Capture the cell that displays the provided text and extract its (X, Y) central coordinate. 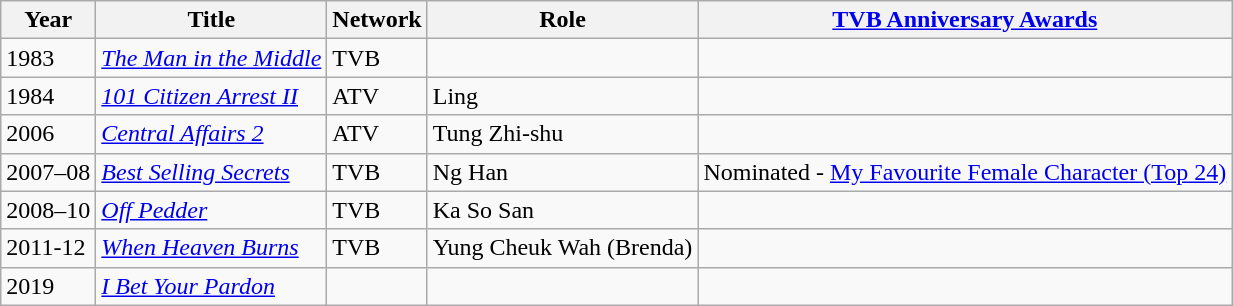
Ka So San (562, 210)
Central Affairs 2 (212, 134)
Network (377, 20)
2011-12 (48, 248)
2019 (48, 286)
TVB Anniversary Awards (965, 20)
When Heaven Burns (212, 248)
I Bet Your Pardon (212, 286)
Year (48, 20)
The Man in the Middle (212, 58)
Ng Han (562, 172)
101 Citizen Arrest II (212, 96)
2006 (48, 134)
Yung Cheuk Wah (Brenda) (562, 248)
2007–08 (48, 172)
1983 (48, 58)
1984 (48, 96)
Nominated - My Favourite Female Character (Top 24) (965, 172)
Role (562, 20)
Off Pedder (212, 210)
2008–10 (48, 210)
Best Selling Secrets (212, 172)
Title (212, 20)
Ling (562, 96)
Tung Zhi-shu (562, 134)
